Return the [X, Y] coordinate for the center point of the cell that contains the specified text.  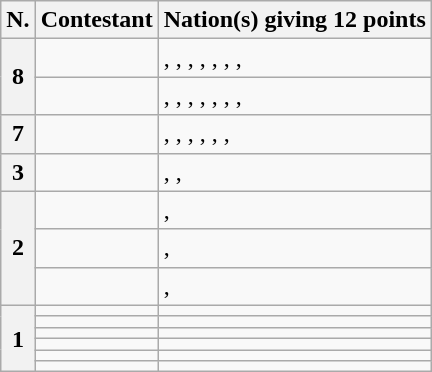
, , , , , , [294, 134]
2 [18, 248]
N. [18, 20]
Contestant [96, 20]
7 [18, 134]
8 [18, 77]
, , [294, 172]
3 [18, 172]
Nation(s) giving 12 points [294, 20]
1 [18, 338]
